Provide the (x, y) coordinate of the cell's center where the given text is located.  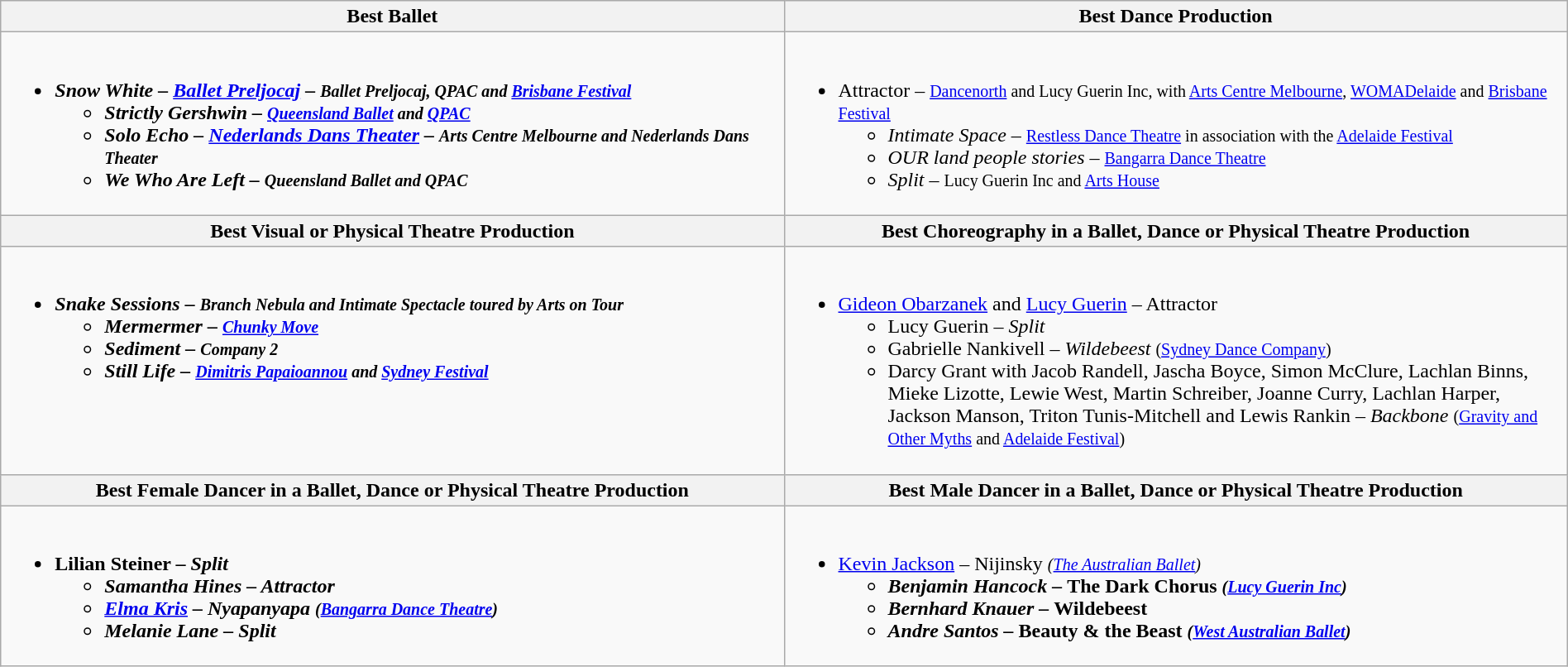
Best Male Dancer in a Ballet, Dance or Physical Theatre Production (1176, 490)
Best Choreography in a Ballet, Dance or Physical Theatre Production (1176, 231)
Best Female Dancer in a Ballet, Dance or Physical Theatre Production (392, 490)
Best Dance Production (1176, 17)
Best Ballet (392, 17)
Lilian Steiner – SplitSamantha Hines – AttractorElma Kris – Nyapanyapa (Bangarra Dance Theatre)Melanie Lane – Split (392, 586)
Best Visual or Physical Theatre Production (392, 231)
